Return (X, Y) of the center of cell containing provided text 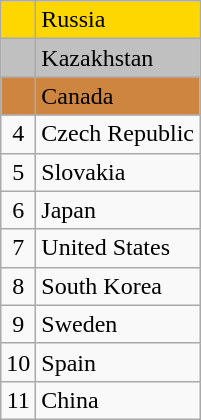
10 (18, 362)
7 (18, 248)
South Korea (118, 286)
5 (18, 172)
Russia (118, 20)
United States (118, 248)
Sweden (118, 324)
11 (18, 400)
4 (18, 134)
Slovakia (118, 172)
Czech Republic (118, 134)
Kazakhstan (118, 58)
9 (18, 324)
Canada (118, 96)
6 (18, 210)
China (118, 400)
Spain (118, 362)
8 (18, 286)
Japan (118, 210)
